Output the [X, Y] coordinate of the center of the cell containing the given text.  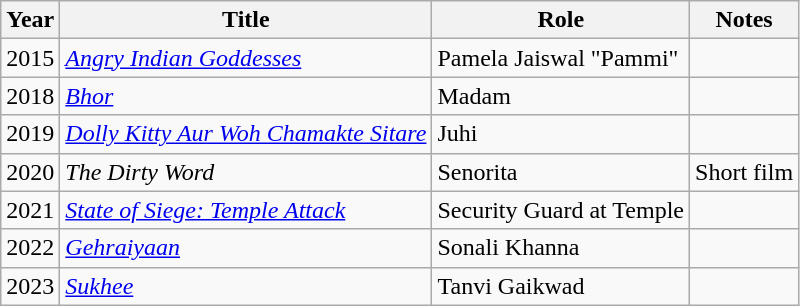
Madam [561, 96]
Senorita [561, 172]
Tanvi Gaikwad [561, 286]
2018 [30, 96]
Role [561, 20]
2020 [30, 172]
Notes [744, 20]
2019 [30, 134]
Dolly Kitty Aur Woh Chamakte Sitare [246, 134]
Title [246, 20]
Short film [744, 172]
State of Siege: Temple Attack [246, 210]
Gehraiyaan [246, 248]
2023 [30, 286]
Pamela Jaiswal "Pammi" [561, 58]
Year [30, 20]
2015 [30, 58]
Sukhee [246, 286]
The Dirty Word [246, 172]
2022 [30, 248]
Angry Indian Goddesses [246, 58]
Security Guard at Temple [561, 210]
2021 [30, 210]
Bhor [246, 96]
Juhi [561, 134]
Sonali Khanna [561, 248]
